Find where the given text appears and provide that cell's center as (X, Y) coordinate. 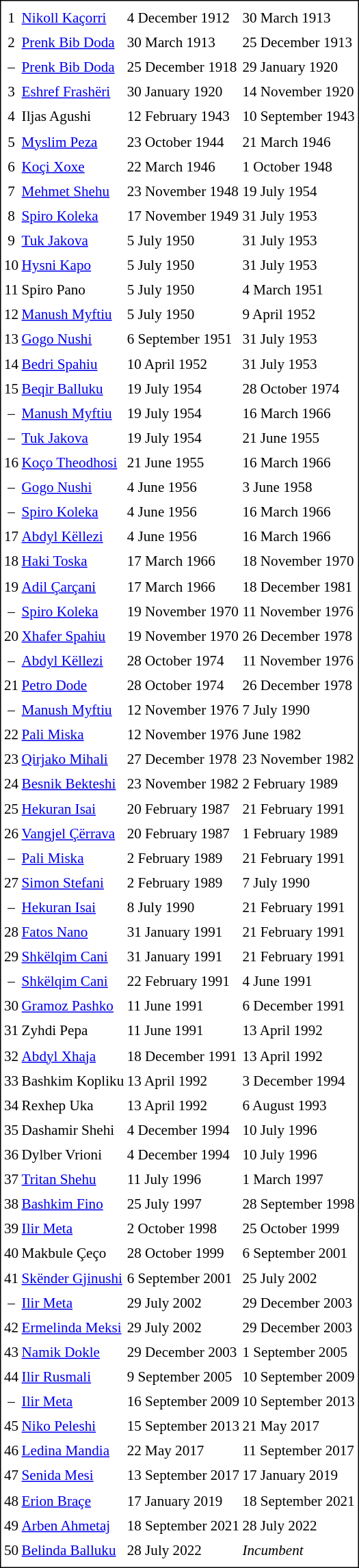
49 (11, 1526)
Spiro Pano (73, 290)
30 January 1920 (183, 92)
13 September 2017 (183, 1476)
Dylber Vrioni (73, 1155)
6 September 1951 (183, 340)
16 (11, 463)
28 (11, 933)
Adil Çarçani (73, 586)
29 January 1920 (298, 68)
Haki Toska (73, 562)
15 September 2013 (183, 1427)
30 (11, 1006)
50 (11, 1550)
21 May 2017 (298, 1427)
2 October 1998 (183, 1229)
13 (11, 340)
22 (11, 734)
25 December 1918 (183, 68)
23 October 1944 (183, 141)
Besnik Bekteshi (73, 784)
28 September 1998 (298, 1204)
9 April 1952 (298, 314)
45 (11, 1427)
25 October 1999 (298, 1229)
Nikoll Kaçorri (73, 18)
June 1982 (298, 734)
8 July 1990 (183, 907)
23 (11, 759)
36 (11, 1155)
10 (11, 265)
Makbule Çeço (73, 1254)
Eshref Frashëri (73, 92)
34 (11, 1105)
1 February 1989 (298, 834)
38 (11, 1204)
48 (11, 1500)
18 (11, 562)
Bedri Spahiu (73, 364)
41 (11, 1278)
4 March 1951 (298, 290)
32 (11, 1056)
1 March 1997 (298, 1179)
Zyhdi Pepa (73, 1031)
40 (11, 1254)
4 (11, 117)
15 (11, 389)
Fatos Nano (73, 933)
Abdyl Xhaja (73, 1056)
6 December 1991 (298, 1006)
22 May 2017 (183, 1451)
42 (11, 1328)
Beqir Balluku (73, 389)
29 (11, 957)
35 (11, 1130)
Namik Dokle (73, 1352)
3 December 1994 (298, 1081)
11 July 1996 (183, 1179)
17 November 1949 (183, 216)
17 (11, 537)
24 (11, 784)
Ilir Rusmali (73, 1377)
26 (11, 834)
20 (11, 636)
14 November 1920 (298, 92)
Belinda Balluku (73, 1550)
Tritan Shehu (73, 1179)
39 (11, 1229)
Vangjel Çërrava (73, 834)
5 (11, 141)
Simon Stefani (73, 883)
4 June 1991 (298, 982)
3 June 1958 (298, 488)
12 (11, 314)
7 (11, 191)
9 (11, 240)
44 (11, 1377)
1 October 1948 (298, 166)
Bashkim Kopliku (73, 1081)
25 (11, 809)
Senida Mesi (73, 1476)
6 August 1993 (298, 1105)
18 November 1970 (298, 562)
21 (11, 685)
18 December 1981 (298, 586)
10 September 1943 (298, 117)
25 December 1913 (298, 43)
Petro Dode (73, 685)
Myslim Peza (73, 141)
22 March 1946 (183, 166)
12 February 1943 (183, 117)
27 (11, 883)
Rexhep Uka (73, 1105)
2 (11, 43)
23 November 1948 (183, 191)
9 September 2005 (183, 1377)
1 September 2005 (298, 1352)
Dashamir Shehi (73, 1130)
11 September 2017 (298, 1451)
Erion Braçe (73, 1500)
19 (11, 586)
Niko Peleshi (73, 1427)
Mehmet Shehu (73, 191)
Incumbent (298, 1550)
28 October 1999 (183, 1254)
Iljas Agushi (73, 117)
47 (11, 1476)
Gramoz Pashko (73, 1006)
Xhafer Spahiu (73, 636)
25 July 2002 (298, 1278)
33 (11, 1081)
11 (11, 290)
37 (11, 1179)
Bashkim Fino (73, 1204)
Ledina Mandia (73, 1451)
27 December 1978 (183, 759)
Koçi Xoxe (73, 166)
22 February 1991 (183, 982)
Arben Ahmetaj (73, 1526)
8 (11, 216)
6 (11, 166)
10 September 2009 (298, 1377)
Ermelinda Meksi (73, 1328)
14 (11, 364)
16 September 2009 (183, 1402)
4 December 1912 (183, 18)
46 (11, 1451)
10 April 1952 (183, 364)
21 March 1946 (298, 141)
Skënder Gjinushi (73, 1278)
Koço Theodhosi (73, 463)
43 (11, 1352)
Hysni Kapo (73, 265)
18 December 1991 (183, 1056)
31 (11, 1031)
25 July 1997 (183, 1204)
1 (11, 18)
3 (11, 92)
10 September 2013 (298, 1402)
Qirjako Mihali (73, 759)
